Search for the cell housing the specified text and yield its (x, y) center coordinate. 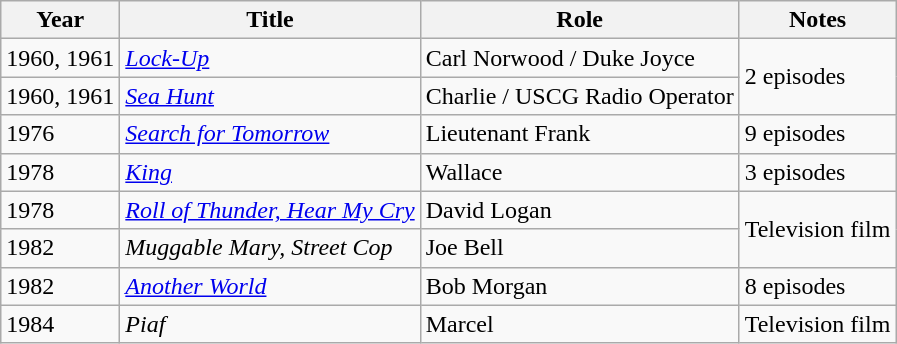
1976 (60, 134)
8 episodes (818, 286)
3 episodes (818, 172)
Charlie / USCG Radio Operator (580, 96)
1984 (60, 324)
Role (580, 20)
Marcel (580, 324)
King (270, 172)
Title (270, 20)
Notes (818, 20)
Search for Tomorrow (270, 134)
Muggable Mary, Street Cop (270, 248)
Bob Morgan (580, 286)
Lieutenant Frank (580, 134)
Joe Bell (580, 248)
9 episodes (818, 134)
Year (60, 20)
Sea Hunt (270, 96)
Lock-Up (270, 58)
Carl Norwood / Duke Joyce (580, 58)
Piaf (270, 324)
Another World (270, 286)
Roll of Thunder, Hear My Cry (270, 210)
Wallace (580, 172)
2 episodes (818, 77)
David Logan (580, 210)
